Return [X, Y] of the center of cell containing provided text 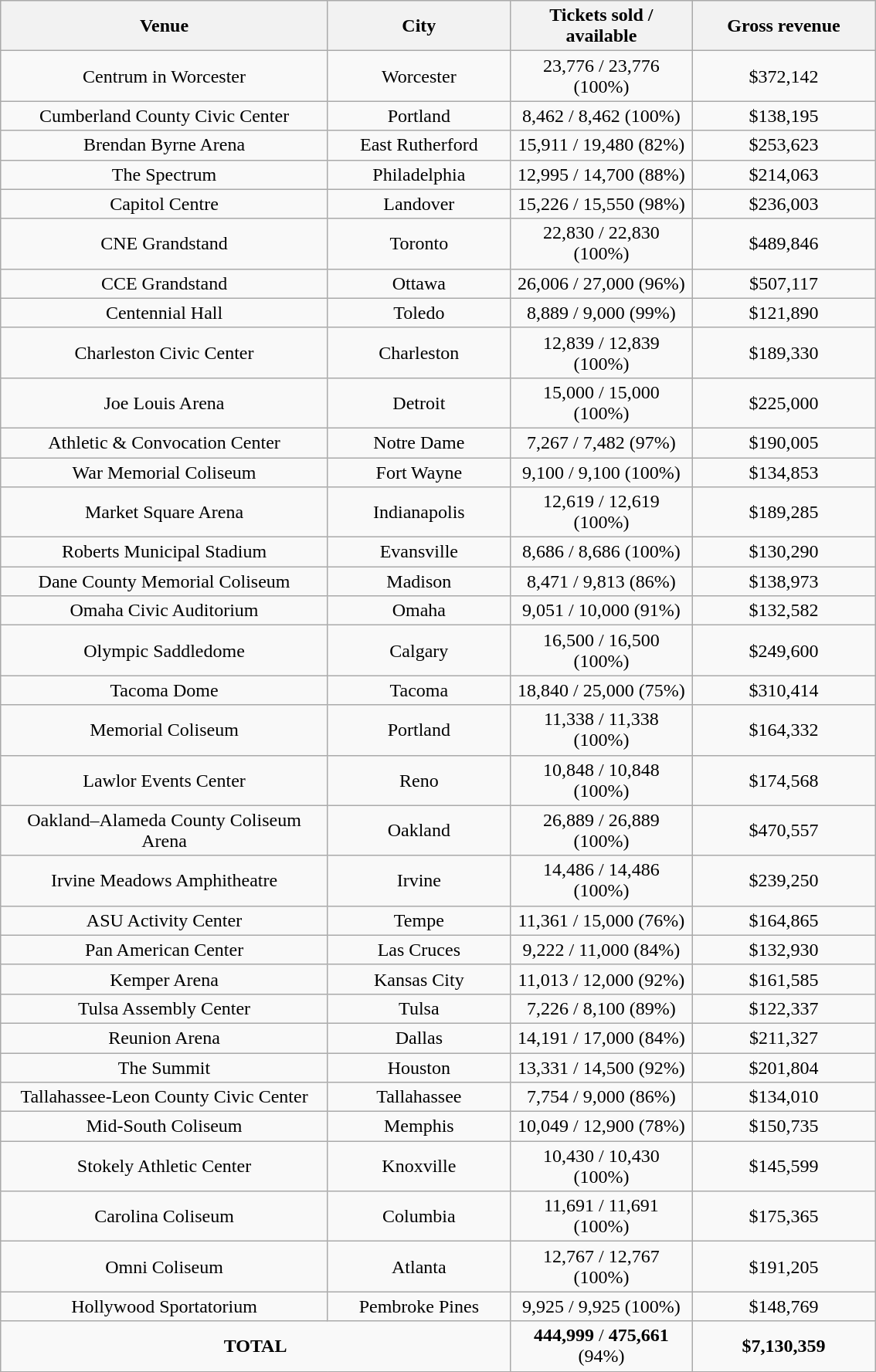
13,331 / 14,500 (92%) [601, 1068]
$489,846 [783, 244]
8,462 / 8,462 (100%) [601, 116]
11,691 / 11,691 (100%) [601, 1217]
Oakland–Alameda County Coliseum Arena [165, 831]
$145,599 [783, 1166]
Memphis [419, 1126]
Olympic Saddledome [165, 650]
$175,365 [783, 1217]
Fort Wayne [419, 472]
East Rutherford [419, 145]
Memorial Coliseum [165, 730]
$164,865 [783, 920]
15,226 / 15,550 (98%) [601, 204]
Centennial Hall [165, 313]
9,100 / 9,100 (100%) [601, 472]
23,776 / 23,776 (100%) [601, 76]
The Summit [165, 1068]
10,848 / 10,848 (100%) [601, 780]
Oakland [419, 831]
$134,853 [783, 472]
Tallahassee-Leon County Civic Center [165, 1097]
16,500 / 16,500 (100%) [601, 650]
The Spectrum [165, 174]
$372,142 [783, 76]
$507,117 [783, 283]
$132,582 [783, 611]
Cumberland County Civic Center [165, 116]
Mid-South Coliseum [165, 1126]
Tickets sold / available [601, 26]
Stokely Athletic Center [165, 1166]
Kansas City [419, 979]
CCE Grandstand [165, 283]
War Memorial Coliseum [165, 472]
Athletic & Convocation Center [165, 442]
11,013 / 12,000 (92%) [601, 979]
Charleston [419, 352]
Charleston Civic Center [165, 352]
$189,330 [783, 352]
$174,568 [783, 780]
$164,332 [783, 730]
Gross revenue [783, 26]
Atlanta [419, 1266]
Roberts Municipal Stadium [165, 552]
TOTAL [256, 1347]
Lawlor Events Center [165, 780]
Reunion Arena [165, 1038]
14,486 / 14,486 (100%) [601, 880]
Omni Coliseum [165, 1266]
14,191 / 17,000 (84%) [601, 1038]
Detroit [419, 403]
$191,205 [783, 1266]
9,222 / 11,000 (84%) [601, 950]
Indianapolis [419, 513]
$470,557 [783, 831]
$189,285 [783, 513]
Columbia [419, 1217]
Evansville [419, 552]
Houston [419, 1068]
Tallahassee [419, 1097]
26,889 / 26,889 (100%) [601, 831]
$249,600 [783, 650]
$239,250 [783, 880]
Centrum in Worcester [165, 76]
444,999 / 475,661 (94%) [601, 1347]
Landover [419, 204]
$190,005 [783, 442]
15,911 / 19,480 (82%) [601, 145]
Ottawa [419, 283]
$122,337 [783, 1008]
Omaha [419, 611]
Tacoma [419, 690]
8,471 / 9,813 (86%) [601, 581]
15,000 / 15,000 (100%) [601, 403]
Tulsa Assembly Center [165, 1008]
$201,804 [783, 1068]
Toledo [419, 313]
11,338 / 11,338 (100%) [601, 730]
Irvine [419, 880]
Dane County Memorial Coliseum [165, 581]
$138,973 [783, 581]
Worcester [419, 76]
$138,195 [783, 116]
22,830 / 22,830 (100%) [601, 244]
Dallas [419, 1038]
$134,010 [783, 1097]
$236,003 [783, 204]
Kemper Arena [165, 979]
7,226 / 8,100 (89%) [601, 1008]
7,754 / 9,000 (86%) [601, 1097]
12,839 / 12,839 (100%) [601, 352]
12,767 / 12,767 (100%) [601, 1266]
Reno [419, 780]
8,889 / 9,000 (99%) [601, 313]
Notre Dame [419, 442]
$211,327 [783, 1038]
$161,585 [783, 979]
Tempe [419, 920]
11,361 / 15,000 (76%) [601, 920]
Brendan Byrne Arena [165, 145]
Pembroke Pines [419, 1306]
Toronto [419, 244]
CNE Grandstand [165, 244]
$310,414 [783, 690]
Madison [419, 581]
Market Square Arena [165, 513]
$225,000 [783, 403]
Venue [165, 26]
Philadelphia [419, 174]
Omaha Civic Auditorium [165, 611]
12,995 / 14,700 (88%) [601, 174]
10,430 / 10,430 (100%) [601, 1166]
ASU Activity Center [165, 920]
Knoxville [419, 1166]
Joe Louis Arena [165, 403]
9,051 / 10,000 (91%) [601, 611]
8,686 / 8,686 (100%) [601, 552]
Tulsa [419, 1008]
Tacoma Dome [165, 690]
26,006 / 27,000 (96%) [601, 283]
$132,930 [783, 950]
Las Cruces [419, 950]
Capitol Centre [165, 204]
12,619 / 12,619 (100%) [601, 513]
18,840 / 25,000 (75%) [601, 690]
$121,890 [783, 313]
Calgary [419, 650]
Irvine Meadows Amphitheatre [165, 880]
$214,063 [783, 174]
$150,735 [783, 1126]
$253,623 [783, 145]
7,267 / 7,482 (97%) [601, 442]
$7,130,359 [783, 1347]
10,049 / 12,900 (78%) [601, 1126]
$130,290 [783, 552]
9,925 / 9,925 (100%) [601, 1306]
Hollywood Sportatorium [165, 1306]
Carolina Coliseum [165, 1217]
City [419, 26]
$148,769 [783, 1306]
Pan American Center [165, 950]
